Capture the cell that displays the provided text and extract its (x, y) central coordinate. 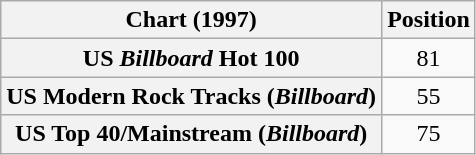
55 (429, 96)
75 (429, 134)
81 (429, 58)
US Billboard Hot 100 (192, 58)
US Top 40/Mainstream (Billboard) (192, 134)
Position (429, 20)
US Modern Rock Tracks (Billboard) (192, 96)
Chart (1997) (192, 20)
